Extract the [x, y] coordinate from the center of the cell holding the provided text.  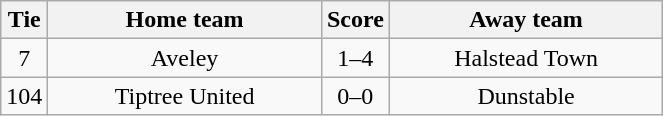
Dunstable [526, 96]
Halstead Town [526, 58]
Tie [24, 20]
Score [355, 20]
0–0 [355, 96]
1–4 [355, 58]
Tiptree United [185, 96]
104 [24, 96]
7 [24, 58]
Aveley [185, 58]
Home team [185, 20]
Away team [526, 20]
